Locate the cell with the specified text and output its [x, y] center coordinate. 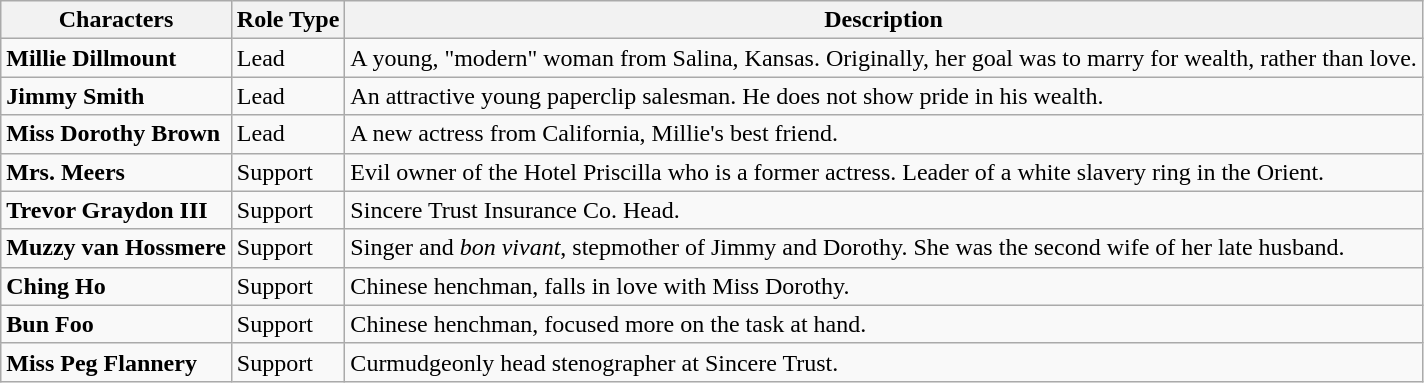
A young, "modern" woman from Salina, Kansas. Originally, her goal was to marry for wealth, rather than love. [884, 58]
Bun Foo [116, 324]
Millie Dillmount [116, 58]
Sincere Trust Insurance Co. Head. [884, 210]
Miss Dorothy Brown [116, 134]
Ching Ho [116, 286]
Muzzy van Hossmere [116, 248]
Singer and bon vivant, stepmother of Jimmy and Dorothy. She was the second wife of her late husband. [884, 248]
Curmudgeonly head stenographer at Sincere Trust. [884, 362]
Mrs. Meers [116, 172]
Characters [116, 20]
Miss Peg Flannery [116, 362]
Role Type [288, 20]
Evil owner of the Hotel Priscilla who is a former actress. Leader of a white slavery ring in the Orient. [884, 172]
Jimmy Smith [116, 96]
Trevor Graydon III [116, 210]
Chinese henchman, focused more on the task at hand. [884, 324]
A new actress from California, Millie's best friend. [884, 134]
An attractive young paperclip salesman. He does not show pride in his wealth. [884, 96]
Description [884, 20]
Chinese henchman, falls in love with Miss Dorothy. [884, 286]
